Detect which cell encompasses the target text, then output its (x, y) center coordinate. 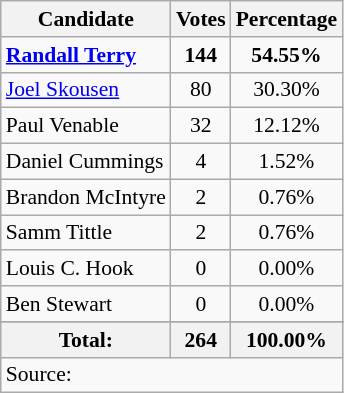
Samm Tittle (86, 233)
Randall Terry (86, 55)
Daniel Cummings (86, 162)
Ben Stewart (86, 304)
Paul Venable (86, 126)
Source: (172, 375)
4 (201, 162)
Brandon McIntyre (86, 197)
32 (201, 126)
Percentage (287, 19)
1.52% (287, 162)
264 (201, 340)
Joel Skousen (86, 90)
Total: (86, 340)
30.30% (287, 90)
Votes (201, 19)
Candidate (86, 19)
80 (201, 90)
100.00% (287, 340)
12.12% (287, 126)
Louis C. Hook (86, 269)
144 (201, 55)
54.55% (287, 55)
